From the cell containing the given text, extract its center point as [X, Y] coordinate. 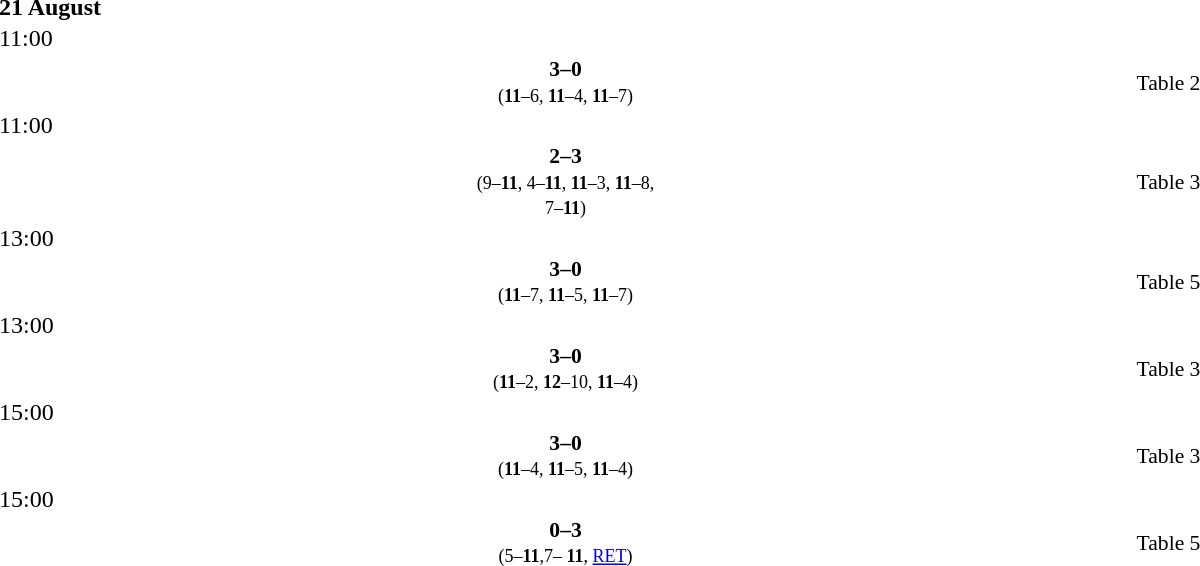
2–3 (9–11, 4–11, 11–3, 11–8, 7–11) [566, 182]
3–0 (11–2, 12–10, 11–4) [566, 369]
3–0 (11–6, 11–4, 11–7) [566, 82]
3–0 (11–4, 11–5, 11–4) [566, 455]
3–0 (11–7, 11–5, 11–7) [566, 281]
